Return (x, y) of the center of cell containing provided text 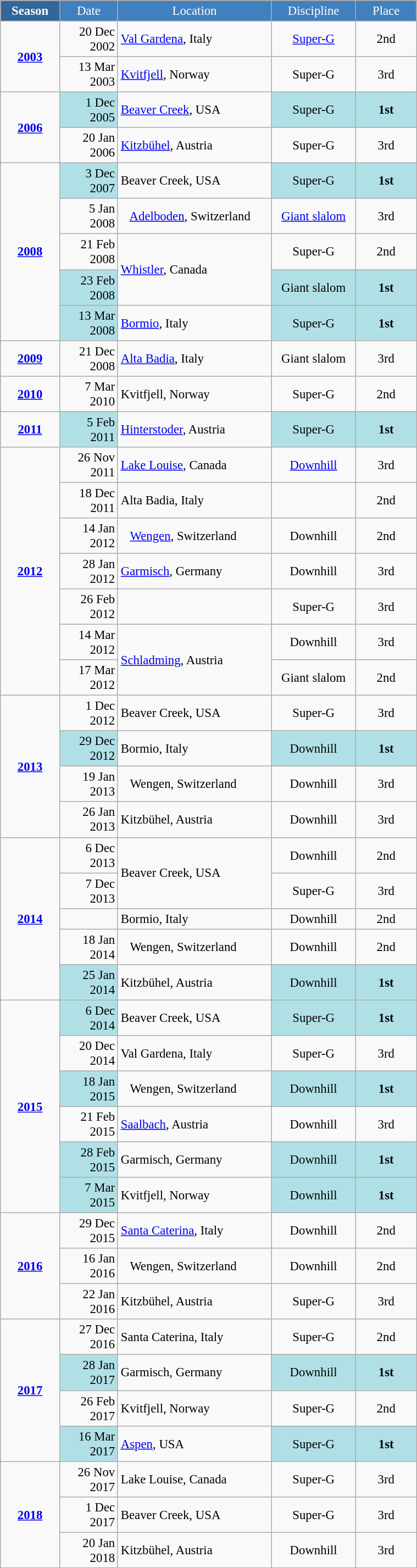
18 Jan 2015 (88, 1089)
Saalbach, Austria (194, 1124)
7 Mar 2010 (88, 393)
2006 (30, 127)
26 Jan 2013 (88, 820)
6 Dec 2014 (88, 1017)
29 Dec 2015 (88, 1231)
2013 (30, 766)
1 Dec 2017 (88, 1514)
2015 (30, 1107)
26 Nov 2017 (88, 1479)
5 Jan 2008 (88, 216)
13 Mar 2003 (88, 75)
26 Feb 2012 (88, 607)
16 Jan 2016 (88, 1266)
19 Jan 2013 (88, 785)
22 Jan 2016 (88, 1302)
29 Dec 2012 (88, 748)
Schladming, Austria (194, 660)
3 Dec 2007 (88, 181)
20 Dec 2014 (88, 1054)
28 Jan 2017 (88, 1372)
25 Jan 2014 (88, 982)
27 Dec 2016 (88, 1337)
28 Feb 2015 (88, 1160)
Whistler, Canada (194, 269)
7 Dec 2013 (88, 891)
23 Feb 2008 (88, 288)
17 Mar 2012 (88, 678)
7 Mar 2015 (88, 1196)
14 Jan 2012 (88, 536)
18 Dec 2011 (88, 500)
21 Feb 2015 (88, 1124)
1 Dec 2005 (88, 110)
1 Dec 2012 (88, 713)
2011 (30, 430)
Aspen, USA (194, 1444)
2003 (30, 57)
6 Dec 2013 (88, 855)
14 Mar 2012 (88, 643)
21 Dec 2008 (88, 358)
Hinterstoder, Austria (194, 430)
2017 (30, 1391)
20 Jan 2006 (88, 145)
Adelboden, Switzerland (194, 216)
Discipline (314, 11)
2009 (30, 358)
26 Feb 2017 (88, 1409)
Location (194, 11)
18 Jan 2014 (88, 947)
28 Jan 2012 (88, 571)
Place (386, 11)
2014 (30, 919)
13 Mar 2008 (88, 323)
20 Jan 2018 (88, 1550)
21 Feb 2008 (88, 252)
2016 (30, 1266)
16 Mar 2017 (88, 1444)
26 Nov 2011 (88, 465)
Season (30, 11)
20 Dec 2002 (88, 40)
2010 (30, 393)
2012 (30, 571)
Date (88, 11)
2018 (30, 1515)
2008 (30, 252)
5 Feb 2011 (88, 430)
